Detect which cell encompasses the target text, then output its (x, y) center coordinate. 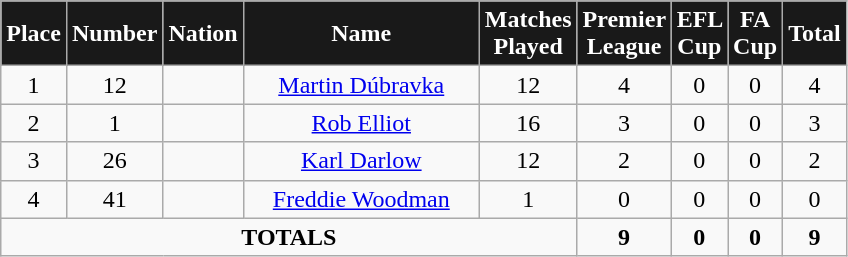
Karl Darlow (361, 161)
41 (114, 199)
Name (361, 34)
EFL Cup (699, 34)
Rob Elliot (361, 123)
TOTALS (289, 237)
Premier League (624, 34)
Place (34, 34)
MatchesPlayed (528, 34)
Martin Dúbravka (361, 85)
Number (114, 34)
26 (114, 161)
FA Cup (756, 34)
16 (528, 123)
Total (815, 34)
Freddie Woodman (361, 199)
Nation (203, 34)
